Capture the cell that displays the provided text and extract its [X, Y] central coordinate. 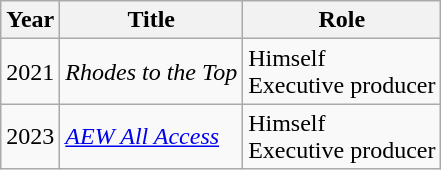
Title [152, 20]
Role [342, 20]
2021 [30, 72]
Rhodes to the Top [152, 72]
AEW All Access [152, 136]
2023 [30, 136]
Year [30, 20]
